Scan for the cell matching the given text and deliver its (x, y) coordinate at center. 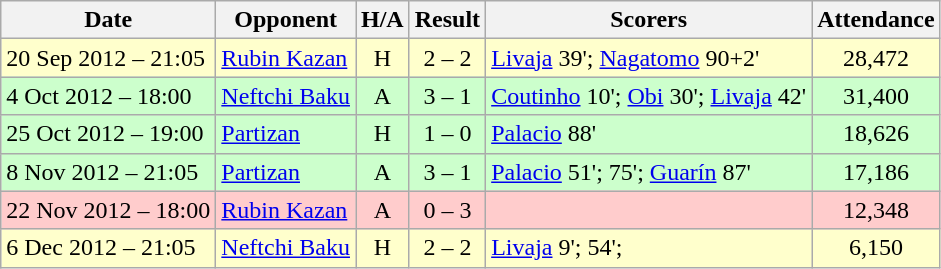
4 Oct 2012 – 18:00 (108, 96)
8 Nov 2012 – 21:05 (108, 172)
1 – 0 (447, 134)
6 Dec 2012 – 21:05 (108, 248)
Attendance (876, 20)
Palacio 51'; 75'; Guarín 87' (649, 172)
28,472 (876, 58)
Livaja 9'; 54'; (649, 248)
18,626 (876, 134)
Scorers (649, 20)
25 Oct 2012 – 19:00 (108, 134)
H/A (383, 20)
Date (108, 20)
Livaja 39'; Nagatomo 90+2' (649, 58)
20 Sep 2012 – 21:05 (108, 58)
6,150 (876, 248)
Result (447, 20)
12,348 (876, 210)
22 Nov 2012 – 18:00 (108, 210)
31,400 (876, 96)
17,186 (876, 172)
Opponent (286, 20)
0 – 3 (447, 210)
Palacio 88' (649, 134)
Coutinho 10'; Obi 30'; Livaja 42' (649, 96)
